Extract the [X, Y] coordinate from the center of the cell holding the provided text.  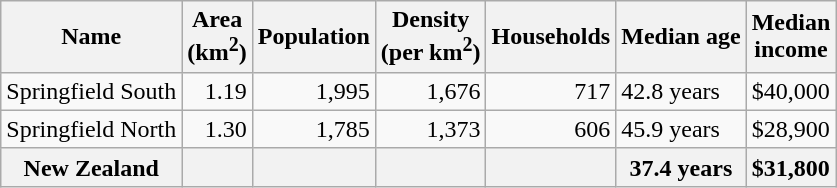
$28,900 [791, 129]
45.9 years [681, 129]
Springfield North [92, 129]
Name [92, 37]
Area(km2) [217, 37]
717 [551, 91]
$31,800 [791, 167]
$40,000 [791, 91]
42.8 years [681, 91]
1.30 [217, 129]
1,676 [430, 91]
Median age [681, 37]
Households [551, 37]
Density(per km2) [430, 37]
1,785 [314, 129]
New Zealand [92, 167]
1.19 [217, 91]
Springfield South [92, 91]
Population [314, 37]
37.4 years [681, 167]
606 [551, 129]
1,373 [430, 129]
1,995 [314, 91]
Medianincome [791, 37]
